Find where the given text appears and provide that cell's center as [X, Y] coordinate. 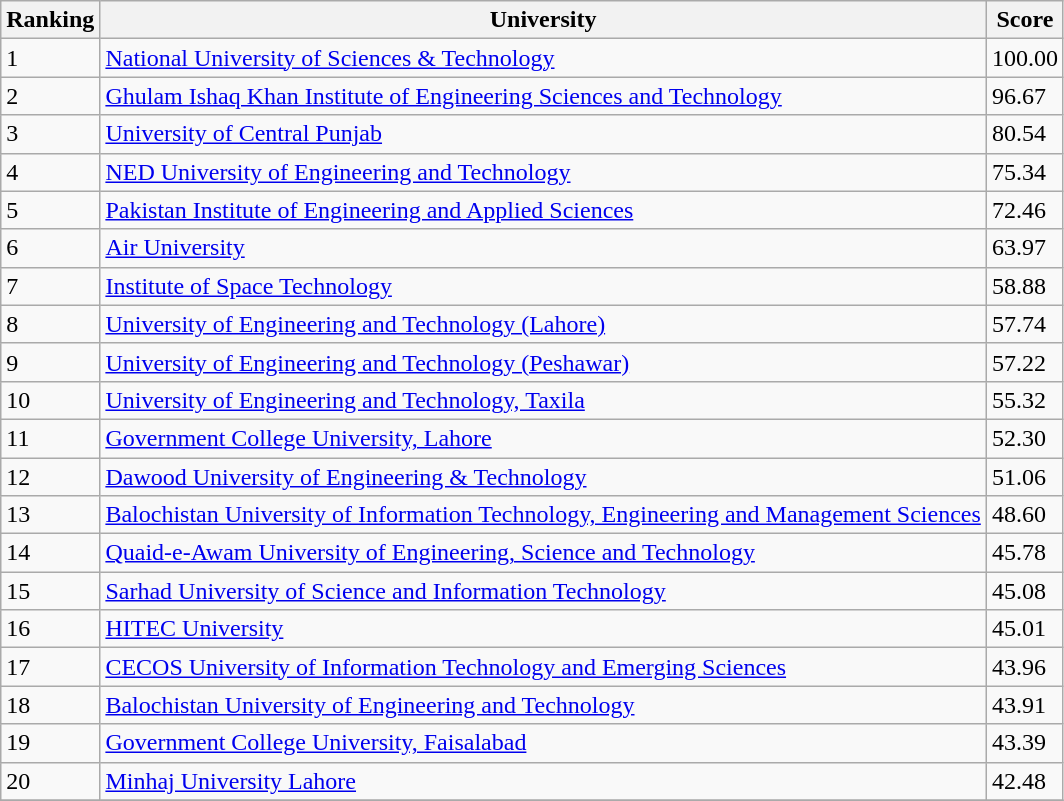
12 [50, 477]
14 [50, 553]
17 [50, 667]
55.32 [1024, 400]
75.34 [1024, 172]
57.74 [1024, 324]
Government College University, Lahore [543, 438]
Quaid-e-Awam University of Engineering, Science and Technology [543, 553]
Ranking [50, 20]
Institute of Space Technology [543, 286]
80.54 [1024, 134]
13 [50, 515]
Dawood University of Engineering & Technology [543, 477]
Balochistan University of Engineering and Technology [543, 705]
HITEC University [543, 629]
Government College University, Faisalabad [543, 743]
57.22 [1024, 362]
9 [50, 362]
University of Engineering and Technology (Peshawar) [543, 362]
48.60 [1024, 515]
Score [1024, 20]
4 [50, 172]
19 [50, 743]
Air University [543, 248]
University of Central Punjab [543, 134]
6 [50, 248]
Pakistan Institute of Engineering and Applied Sciences [543, 210]
45.78 [1024, 553]
45.01 [1024, 629]
20 [50, 781]
16 [50, 629]
51.06 [1024, 477]
3 [50, 134]
Sarhad University of Science and Information Technology [543, 591]
43.39 [1024, 743]
63.97 [1024, 248]
10 [50, 400]
5 [50, 210]
15 [50, 591]
72.46 [1024, 210]
1 [50, 58]
Ghulam Ishaq Khan Institute of Engineering Sciences and Technology [543, 96]
Minhaj University Lahore [543, 781]
University [543, 20]
University of Engineering and Technology, Taxila [543, 400]
43.96 [1024, 667]
11 [50, 438]
45.08 [1024, 591]
18 [50, 705]
42.48 [1024, 781]
CECOS University of Information Technology and Emerging Sciences [543, 667]
NED University of Engineering and Technology [543, 172]
52.30 [1024, 438]
7 [50, 286]
43.91 [1024, 705]
8 [50, 324]
Balochistan University of Information Technology, Engineering and Management Sciences [543, 515]
University of Engineering and Technology (Lahore) [543, 324]
2 [50, 96]
58.88 [1024, 286]
100.00 [1024, 58]
96.67 [1024, 96]
National University of Sciences & Technology [543, 58]
